Extract the [X, Y] coordinate from the center of the cell holding the provided text.  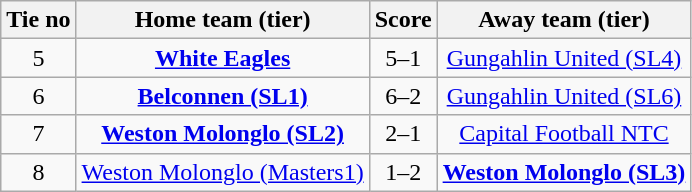
5 [38, 58]
White Eagles [222, 58]
6–2 [403, 96]
Home team (tier) [222, 20]
Gungahlin United (SL4) [564, 58]
Score [403, 20]
Tie no [38, 20]
Weston Molonglo (SL3) [564, 172]
Weston Molonglo (Masters1) [222, 172]
8 [38, 172]
2–1 [403, 134]
1–2 [403, 172]
Capital Football NTC [564, 134]
7 [38, 134]
5–1 [403, 58]
Belconnen (SL1) [222, 96]
Away team (tier) [564, 20]
Weston Molonglo (SL2) [222, 134]
Gungahlin United (SL6) [564, 96]
6 [38, 96]
